Return the [X, Y] coordinate for the center point of the cell that contains the specified text.  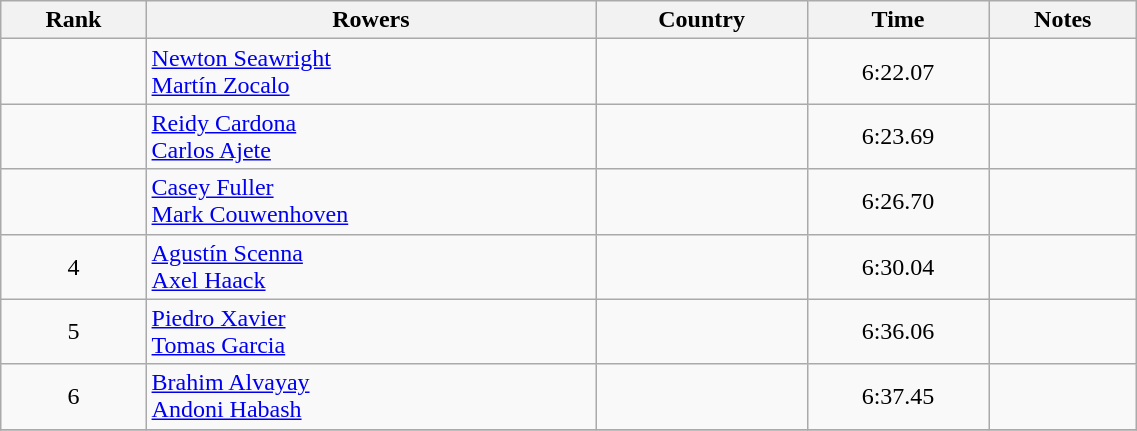
6:26.70 [898, 202]
6:22.07 [898, 72]
Rank [74, 20]
Newton SeawrightMartín Zocalo [371, 72]
Time [898, 20]
6:37.45 [898, 396]
6:23.69 [898, 136]
6:36.06 [898, 332]
6 [74, 396]
Reidy CardonaCarlos Ajete [371, 136]
4 [74, 266]
Piedro XavierTomas Garcia [371, 332]
5 [74, 332]
Country [702, 20]
6:30.04 [898, 266]
Notes [1063, 20]
Brahim AlvayayAndoni Habash [371, 396]
Casey FullerMark Couwenhoven [371, 202]
Agustín ScennaAxel Haack [371, 266]
Rowers [371, 20]
